Provide the [X, Y] coordinate of the cell's center where the given text is located.  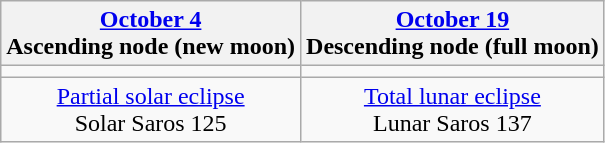
Partial solar eclipseSolar Saros 125 [151, 110]
Total lunar eclipseLunar Saros 137 [453, 110]
October 19Descending node (full moon) [453, 34]
October 4Ascending node (new moon) [151, 34]
